Locate the cell with the specified text and output its (x, y) center coordinate. 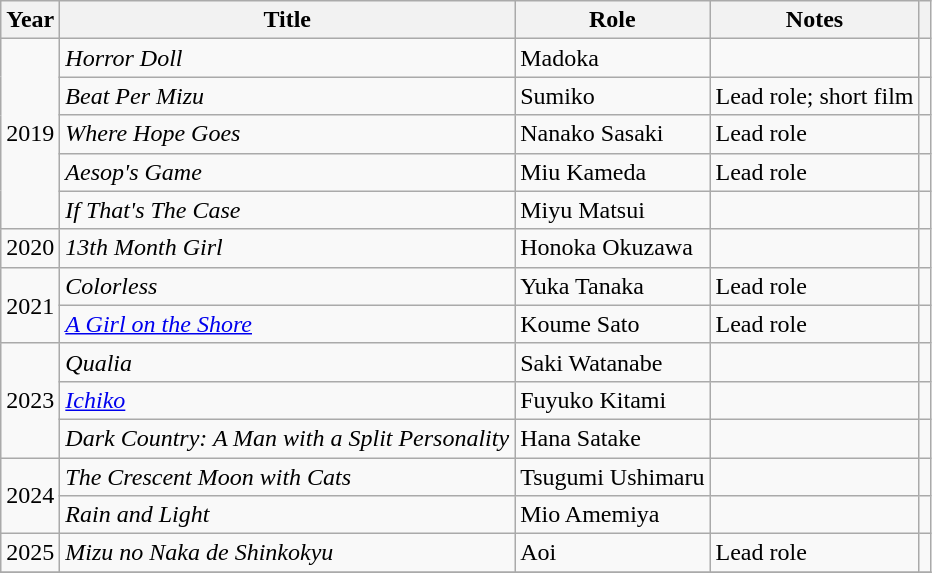
2023 (30, 400)
Aesop's Game (288, 172)
2024 (30, 496)
2021 (30, 305)
Aoi (612, 553)
Beat Per Mizu (288, 96)
13th Month Girl (288, 248)
If That's The Case (288, 210)
Year (30, 20)
2025 (30, 553)
Yuka Tanaka (612, 286)
Ichiko (288, 400)
Role (612, 20)
Madoka (612, 58)
Hana Satake (612, 438)
Honoka Okuzawa (612, 248)
Sumiko (612, 96)
Notes (814, 20)
Saki Watanabe (612, 362)
Where Hope Goes (288, 134)
Colorless (288, 286)
2019 (30, 134)
Tsugumi Ushimaru (612, 477)
Dark Country: A Man with a Split Personality (288, 438)
Miu Kameda (612, 172)
Mio Amemiya (612, 515)
Qualia (288, 362)
Horror Doll (288, 58)
Rain and Light (288, 515)
Fuyuko Kitami (612, 400)
Nanako Sasaki (612, 134)
Miyu Matsui (612, 210)
Title (288, 20)
Lead role; short film (814, 96)
Koume Sato (612, 324)
A Girl on the Shore (288, 324)
2020 (30, 248)
Mizu no Naka de Shinkokyu (288, 553)
The Crescent Moon with Cats (288, 477)
